Extract the [X, Y] coordinate from the center of the cell holding the provided text.  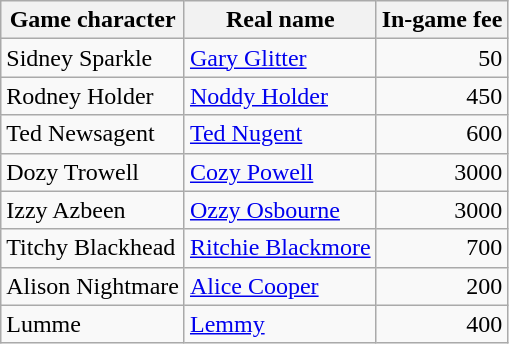
Ritchie Blackmore [280, 248]
Noddy Holder [280, 96]
Izzy Azbeen [93, 210]
In-game fee [442, 20]
Ted Nugent [280, 134]
Titchy Blackhead [93, 248]
Real name [280, 20]
50 [442, 58]
400 [442, 324]
700 [442, 248]
Rodney Holder [93, 96]
600 [442, 134]
Cozy Powell [280, 172]
200 [442, 286]
Ted Newsagent [93, 134]
Lumme [93, 324]
Alison Nightmare [93, 286]
Alice Cooper [280, 286]
450 [442, 96]
Sidney Sparkle [93, 58]
Lemmy [280, 324]
Dozy Trowell [93, 172]
Game character [93, 20]
Gary Glitter [280, 58]
Ozzy Osbourne [280, 210]
